For the text-containing cell, return its midpoint in [x, y] coordinate format. 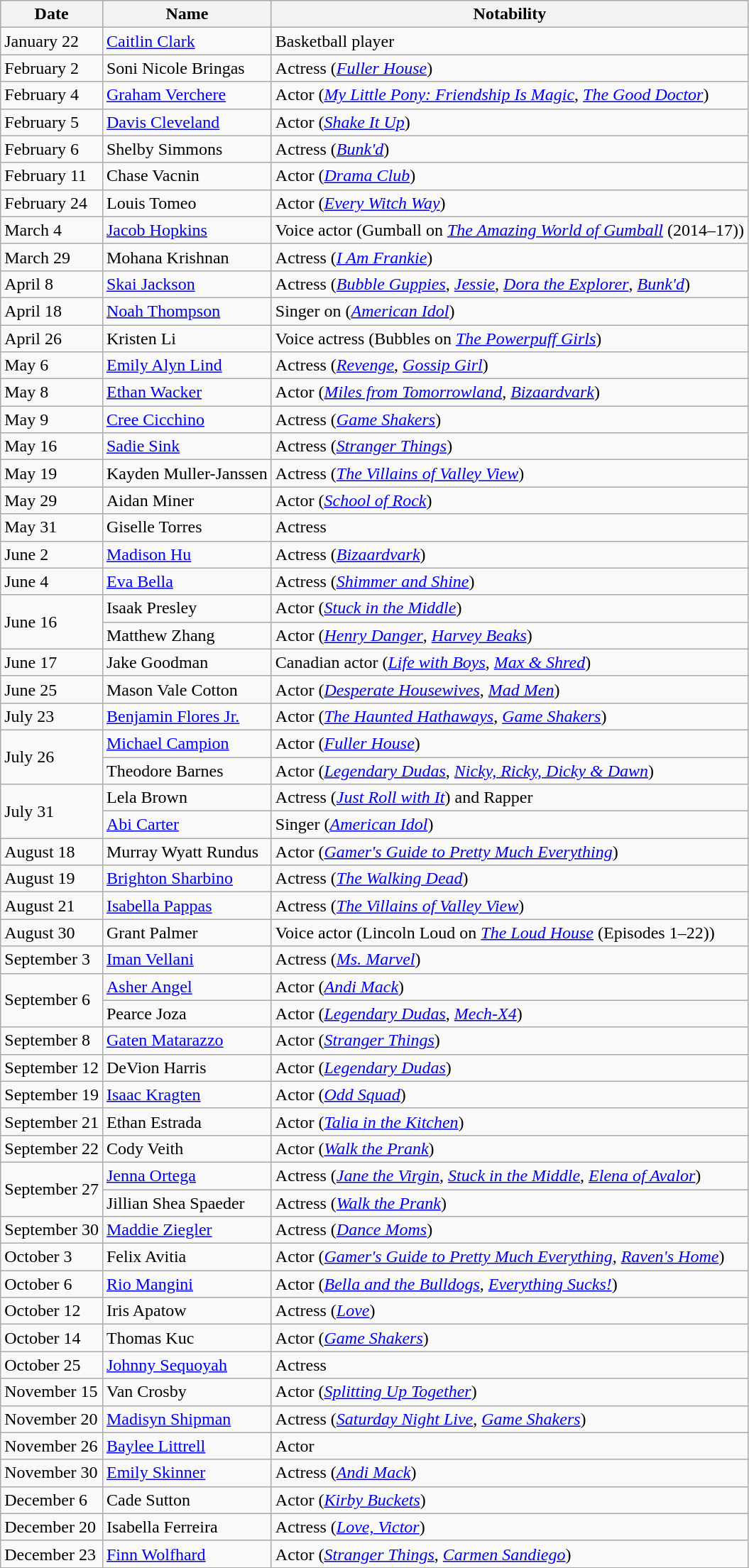
Emily Alyn Lind [187, 366]
Gaten Matarazzo [187, 1041]
Isaac Kragten [187, 1095]
August 19 [52, 879]
January 22 [52, 41]
May 6 [52, 366]
Actress (Saturday Night Live, Game Shakers) [510, 1419]
Jillian Shea Spaeder [187, 1203]
Shelby Simmons [187, 149]
Actor (Stranger Things, Carmen Sandiego) [510, 1554]
February 4 [52, 95]
Actor (Stranger Things) [510, 1041]
Isaak Presley [187, 608]
Singer (American Idol) [510, 825]
Soni Nicole Bringas [187, 68]
September 8 [52, 1041]
Actor (My Little Pony: Friendship Is Magic, The Good Doctor) [510, 95]
Actress (Fuller House) [510, 68]
Singer on (American Idol) [510, 311]
Actress (Bunk'd) [510, 149]
December 6 [52, 1500]
Jacob Hopkins [187, 230]
July 31 [52, 811]
Actor (Henry Danger, Harvey Beaks) [510, 635]
Felix Avitia [187, 1257]
Graham Verchere [187, 95]
Actor (Desperate Housewives, Mad Men) [510, 689]
Actress (Walk the Prank) [510, 1203]
Thomas Kuc [187, 1338]
August 18 [52, 852]
Louis Tomeo [187, 203]
Jake Goodman [187, 662]
Actor (The Haunted Hathaways, Game Shakers) [510, 716]
December 23 [52, 1554]
Caitlin Clark [187, 41]
May 29 [52, 500]
Actress (Ms. Marvel) [510, 960]
Actor (Andi Mack) [510, 987]
Actress (Game Shakers) [510, 420]
Actress (Stranger Things) [510, 446]
Actress (Love) [510, 1311]
Actress (Revenge, Gossip Girl) [510, 366]
Isabella Pappas [187, 906]
Basketball player [510, 41]
October 12 [52, 1311]
June 17 [52, 662]
Actress (Bubble Guppies, Jessie, Dora the Explorer, Bunk'd) [510, 284]
March 29 [52, 257]
October 14 [52, 1338]
September 12 [52, 1068]
Chase Vacnin [187, 176]
Actor (Legendary Dudas) [510, 1068]
June 2 [52, 554]
Actress (The Walking Dead) [510, 879]
Skai Jackson [187, 284]
Jenna Ortega [187, 1175]
August 30 [52, 933]
Johnny Sequoyah [187, 1365]
Van Crosby [187, 1392]
Actress (Jane the Virgin, Stuck in the Middle, Elena of Avalor) [510, 1175]
Voice actress (Bubbles on The Powerpuff Girls) [510, 339]
Theodore Barnes [187, 770]
November 15 [52, 1392]
April 26 [52, 339]
December 20 [52, 1527]
June 16 [52, 622]
Rio Mangini [187, 1284]
October 6 [52, 1284]
Michael Campion [187, 743]
Actor (Shake It Up) [510, 122]
Mason Vale Cotton [187, 689]
Actress (Shimmer and Shine) [510, 581]
February 24 [52, 203]
Cree Cicchino [187, 420]
April 18 [52, 311]
Kristen Li [187, 339]
Brighton Sharbino [187, 879]
September 22 [52, 1148]
April 8 [52, 284]
Actor (Splitting Up Together) [510, 1392]
October 25 [52, 1365]
Iris Apatow [187, 1311]
Eva Bella [187, 581]
September 3 [52, 960]
Actor (Drama Club) [510, 176]
September 30 [52, 1230]
Actor (Fuller House) [510, 743]
Madisyn Shipman [187, 1419]
July 26 [52, 757]
Actor (Walk the Prank) [510, 1148]
Matthew Zhang [187, 635]
Actor (Odd Squad) [510, 1095]
Actor (Game Shakers) [510, 1338]
June 25 [52, 689]
Giselle Torres [187, 527]
Actor (Miles from Tomorrowland, Bizaardvark) [510, 393]
Actor (Talia in the Kitchen) [510, 1122]
Maddie Ziegler [187, 1230]
Actress (I Am Frankie) [510, 257]
Finn Wolfhard [187, 1554]
Lela Brown [187, 798]
Actor (Bella and the Bulldogs, Everything Sucks!) [510, 1284]
Actor (School of Rock) [510, 500]
Kayden Muller-Janssen [187, 473]
Actor (Gamer's Guide to Pretty Much Everything) [510, 852]
May 19 [52, 473]
Madison Hu [187, 554]
Noah Thompson [187, 311]
Murray Wyatt Rundus [187, 852]
Actor (Every Witch Way) [510, 203]
November 30 [52, 1473]
November 26 [52, 1446]
Ethan Wacker [187, 393]
February 6 [52, 149]
Actress (Andi Mack) [510, 1473]
Actress (Dance Moms) [510, 1230]
Actress (Just Roll with It) and Rapper [510, 798]
Aidan Miner [187, 500]
Abi Carter [187, 825]
Actor (Stuck in the Middle) [510, 608]
Actor (Gamer's Guide to Pretty Much Everything, Raven's Home) [510, 1257]
August 21 [52, 906]
March 4 [52, 230]
Actor (Kirby Buckets) [510, 1500]
May 9 [52, 420]
June 4 [52, 581]
Actress (Love, Victor) [510, 1527]
November 20 [52, 1419]
Isabella Ferreira [187, 1527]
Name [187, 14]
February 11 [52, 176]
September 19 [52, 1095]
Emily Skinner [187, 1473]
Date [52, 14]
July 23 [52, 716]
Canadian actor (Life with Boys, Max & Shred) [510, 662]
DeVion Harris [187, 1068]
September 21 [52, 1122]
May 8 [52, 393]
May 16 [52, 446]
Actress (Bizaardvark) [510, 554]
Mohana Krishnan [187, 257]
February 5 [52, 122]
Actor (Legendary Dudas, Nicky, Ricky, Dicky & Dawn) [510, 770]
May 31 [52, 527]
October 3 [52, 1257]
Pearce Joza [187, 1014]
Benjamin Flores Jr. [187, 716]
Actor (Legendary Dudas, Mech-X4) [510, 1014]
September 27 [52, 1189]
Baylee Littrell [187, 1446]
September 6 [52, 1000]
Iman Vellani [187, 960]
Cody Veith [187, 1148]
Voice actor (Gumball on The Amazing World of Gumball (2014–17)) [510, 230]
Notability [510, 14]
Cade Sutton [187, 1500]
Voice actor (Lincoln Loud on The Loud House (Episodes 1–22)) [510, 933]
Grant Palmer [187, 933]
Asher Angel [187, 987]
Actor [510, 1446]
Davis Cleveland [187, 122]
Sadie Sink [187, 446]
February 2 [52, 68]
Ethan Estrada [187, 1122]
